Return the [X, Y] coordinate for the center point of the cell that contains the specified text.  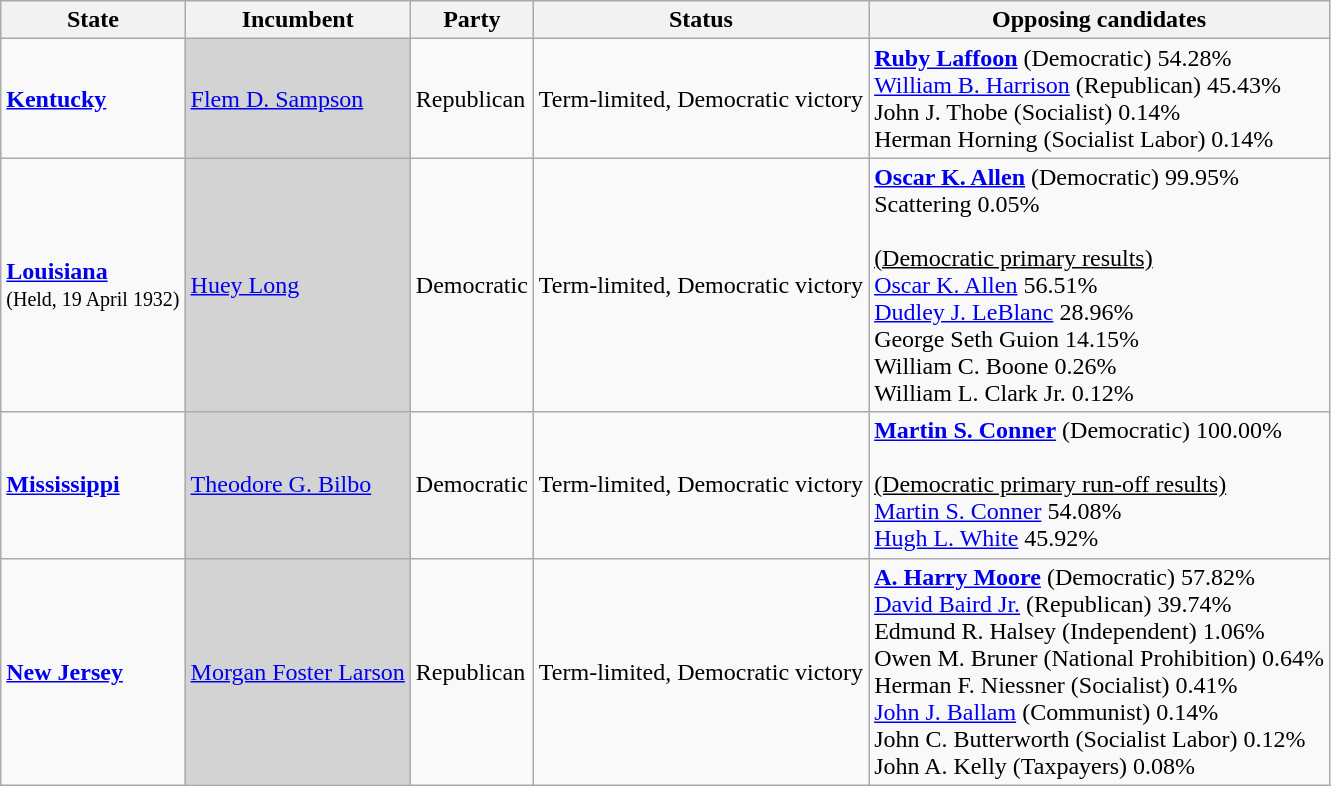
Status [700, 20]
Morgan Foster Larson [298, 672]
Louisiana(Held, 19 April 1932) [93, 285]
Ruby Laffoon (Democratic) 54.28%William B. Harrison (Republican) 45.43%John J. Thobe (Socialist) 0.14%Herman Horning (Socialist Labor) 0.14% [1100, 98]
Martin S. Conner (Democratic) 100.00%(Democratic primary run-off results)Martin S. Conner 54.08%Hugh L. White 45.92% [1100, 485]
Incumbent [298, 20]
Kentucky [93, 98]
Opposing candidates [1100, 20]
Mississippi [93, 485]
State [93, 20]
Party [472, 20]
New Jersey [93, 672]
Flem D. Sampson [298, 98]
Huey Long [298, 285]
Theodore G. Bilbo [298, 485]
